Provide the [x, y] coordinate of the cell's center where the given text is located.  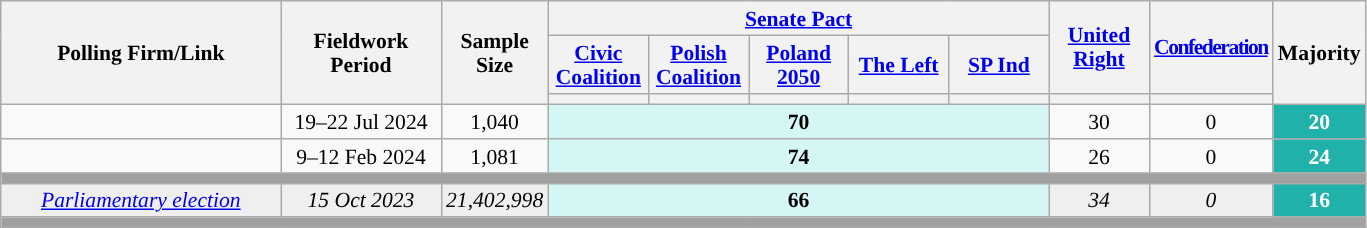
Sample Size [494, 53]
Poland 2050 [799, 64]
24 [1320, 156]
26 [1099, 156]
Parliamentary election [141, 200]
Majority [1320, 53]
Senate Pact [798, 18]
The Left [899, 64]
1,081 [494, 156]
Confederation [1211, 47]
66 [798, 200]
Polling Firm/Link [141, 53]
9–12 Feb 2024 [361, 156]
21,402,998 [494, 200]
19–22 Jul 2024 [361, 122]
Civic Coalition [598, 64]
74 [798, 156]
15 Oct 2023 [361, 200]
1,040 [494, 122]
SP Ind [999, 64]
70 [798, 122]
Polish Coalition [698, 64]
16 [1320, 200]
20 [1320, 122]
FieldworkPeriod [361, 53]
United Right [1099, 47]
34 [1099, 200]
30 [1099, 122]
